Search for the cell housing the specified text and yield its [X, Y] center coordinate. 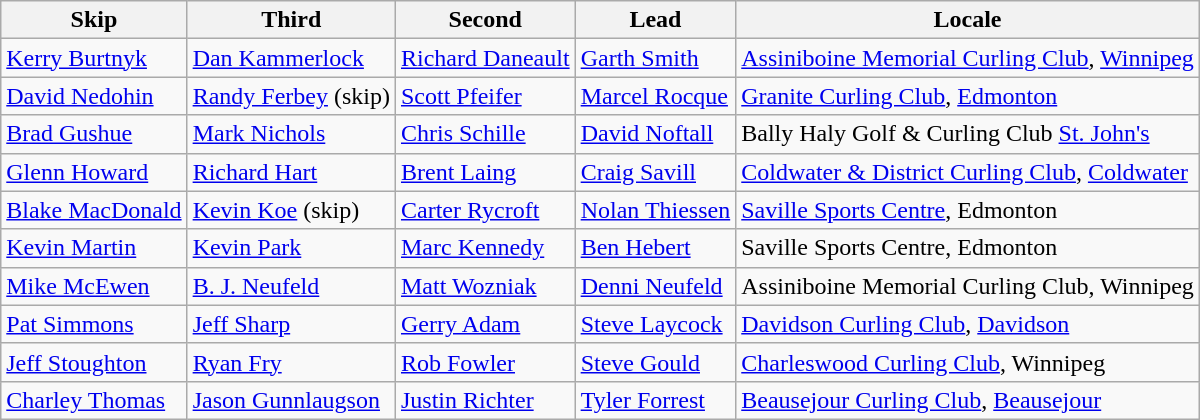
Garth Smith [656, 58]
Jeff Stoughton [94, 362]
Mike McEwen [94, 286]
Marc Kennedy [485, 248]
B. J. Neufeld [291, 286]
Chris Schille [485, 134]
Third [291, 20]
David Nedohin [94, 96]
Steve Gould [656, 362]
Craig Savill [656, 172]
Ben Hebert [656, 248]
Denni Neufeld [656, 286]
Pat Simmons [94, 324]
Nolan Thiessen [656, 210]
Steve Laycock [656, 324]
Lead [656, 20]
Jeff Sharp [291, 324]
Granite Curling Club, Edmonton [968, 96]
Kerry Burtnyk [94, 58]
Dan Kammerlock [291, 58]
Jason Gunnlaugson [291, 400]
Beausejour Curling Club, Beausejour [968, 400]
Randy Ferbey (skip) [291, 96]
Glenn Howard [94, 172]
Kevin Martin [94, 248]
Coldwater & District Curling Club, Coldwater [968, 172]
Davidson Curling Club, Davidson [968, 324]
Ryan Fry [291, 362]
Tyler Forrest [656, 400]
Gerry Adam [485, 324]
Richard Daneault [485, 58]
Brent Laing [485, 172]
Charleswood Curling Club, Winnipeg [968, 362]
Carter Rycroft [485, 210]
Justin Richter [485, 400]
Skip [94, 20]
Scott Pfeifer [485, 96]
David Noftall [656, 134]
Rob Fowler [485, 362]
Bally Haly Golf & Curling Club St. John's [968, 134]
Blake MacDonald [94, 210]
Kevin Park [291, 248]
Mark Nichols [291, 134]
Charley Thomas [94, 400]
Kevin Koe (skip) [291, 210]
Richard Hart [291, 172]
Second [485, 20]
Marcel Rocque [656, 96]
Brad Gushue [94, 134]
Matt Wozniak [485, 286]
Locale [968, 20]
